Return the (x, y) coordinate for the center point of the cell that contains the specified text.  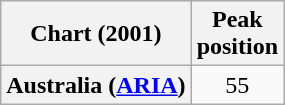
55 (237, 85)
Chart (2001) (96, 34)
Peakposition (237, 34)
Australia (ARIA) (96, 85)
